Extract the (x, y) coordinate from the center of the cell holding the provided text.  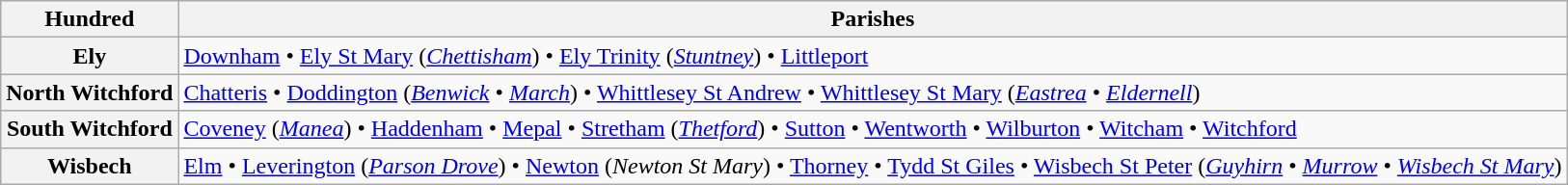
Wisbech (90, 166)
Coveney (Manea) • Haddenham • Mepal • Stretham (Thetford) • Sutton • Wentworth • Wilburton • Witcham • Witchford (873, 129)
Parishes (873, 19)
North Witchford (90, 92)
Elm • Leverington (Parson Drove) • Newton (Newton St Mary) • Thorney • Tydd St Giles • Wisbech St Peter (Guyhirn • Murrow • Wisbech St Mary) (873, 166)
Downham • Ely St Mary (Chettisham) • Ely Trinity (Stuntney) • Littleport (873, 56)
South Witchford (90, 129)
Hundred (90, 19)
Chatteris • Doddington (Benwick • March) • Whittlesey St Andrew • Whittlesey St Mary (Eastrea • Eldernell) (873, 92)
Ely (90, 56)
